From the cell containing the given text, extract its center point as [x, y] coordinate. 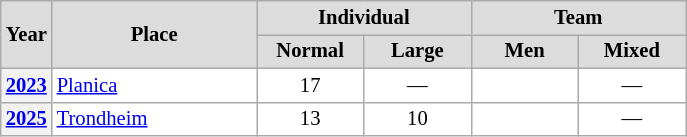
Year [26, 34]
Mixed [632, 51]
Individual [363, 17]
Planica [154, 85]
Large [418, 51]
2023 [26, 85]
Men [524, 51]
13 [310, 119]
17 [310, 85]
Trondheim [154, 119]
Normal [310, 51]
Team [578, 17]
10 [418, 119]
Place [154, 34]
2025 [26, 119]
